From the cell containing the given text, extract its center point as [x, y] coordinate. 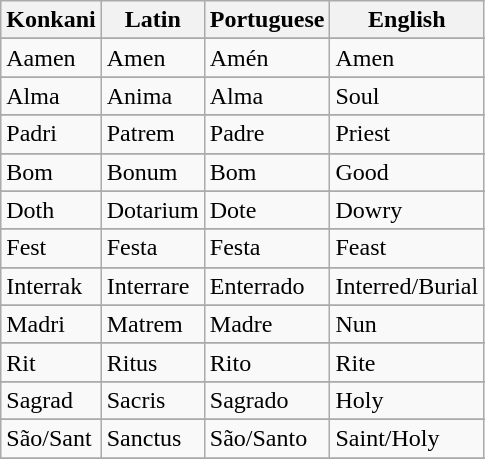
Konkani [51, 20]
Aamen [51, 58]
Soul [407, 96]
Bonum [152, 172]
Ritus [152, 362]
Rite [407, 362]
Priest [407, 134]
Sagrad [51, 400]
São/Sant [51, 438]
Anima [152, 96]
Rito [267, 362]
Dotarium [152, 210]
Amén [267, 58]
Dowry [407, 210]
Saint/Holy [407, 438]
Nun [407, 324]
Sacris [152, 400]
Dote [267, 210]
Doth [51, 210]
Latin [152, 20]
English [407, 20]
Rit [51, 362]
Interrak [51, 286]
Good [407, 172]
Interred/Burial [407, 286]
Madre [267, 324]
Sanctus [152, 438]
Madri [51, 324]
Padre [267, 134]
Matrem [152, 324]
São/Santo [267, 438]
Holy [407, 400]
Portuguese [267, 20]
Interrare [152, 286]
Fest [51, 248]
Sagrado [267, 400]
Feast [407, 248]
Enterrado [267, 286]
Patrem [152, 134]
Padri [51, 134]
